Provide the [X, Y] coordinate of the cell's center where the given text is located.  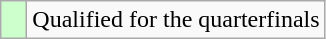
Qualified for the quarterfinals [176, 20]
